Detect which cell encompasses the target text, then output its [x, y] center coordinate. 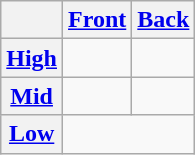
Low [32, 134]
Mid [32, 96]
Back [164, 20]
High [32, 58]
Front [98, 20]
